Return the [X, Y] coordinate for the center point of the cell that contains the specified text.  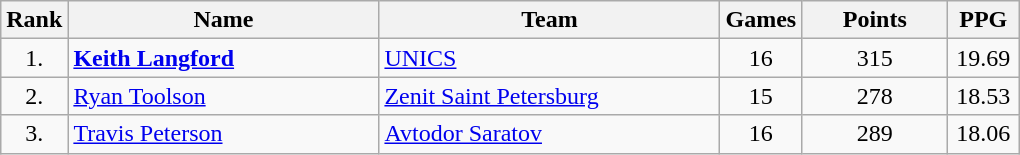
Zenit Saint Petersburg [550, 96]
278 [875, 96]
Name [224, 20]
PPG [984, 20]
Team [550, 20]
Ryan Toolson [224, 96]
Travis Peterson [224, 134]
19.69 [984, 58]
UNICS [550, 58]
15 [761, 96]
Avtodor Saratov [550, 134]
Games [761, 20]
Keith Langford [224, 58]
18.53 [984, 96]
289 [875, 134]
1. [34, 58]
2. [34, 96]
3. [34, 134]
Points [875, 20]
Rank [34, 20]
18.06 [984, 134]
315 [875, 58]
